Locate the cell with the specified text and output its (X, Y) center coordinate. 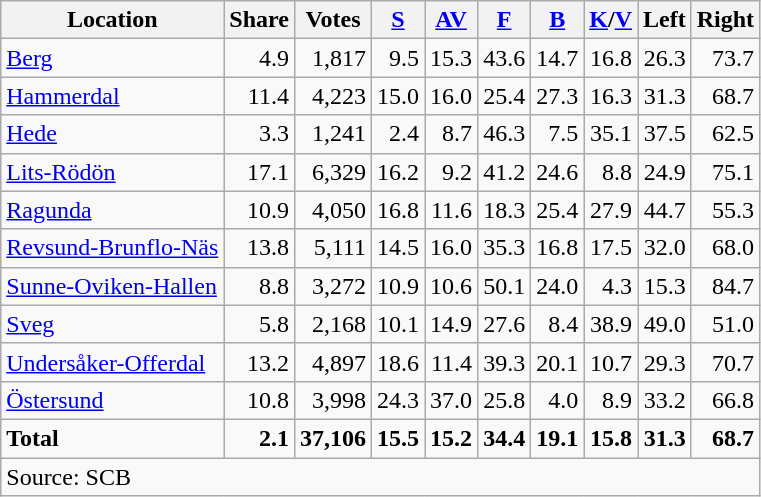
24.3 (398, 400)
35.1 (611, 134)
66.8 (725, 400)
8.4 (558, 324)
5.8 (260, 324)
15.5 (398, 438)
10.8 (260, 400)
17.5 (611, 248)
26.3 (665, 58)
10.1 (398, 324)
15.2 (452, 438)
37.0 (452, 400)
14.7 (558, 58)
24.9 (665, 172)
37,106 (332, 438)
9.2 (452, 172)
39.3 (504, 362)
Hede (112, 134)
18.6 (398, 362)
4.9 (260, 58)
Östersund (112, 400)
4.0 (558, 400)
Location (112, 20)
B (558, 20)
Sveg (112, 324)
2.1 (260, 438)
8.7 (452, 134)
10.6 (452, 286)
68.0 (725, 248)
44.7 (665, 210)
Votes (332, 20)
8.9 (611, 400)
4,223 (332, 96)
34.4 (504, 438)
32.0 (665, 248)
38.9 (611, 324)
Hammerdal (112, 96)
24.6 (558, 172)
25.8 (504, 400)
75.1 (725, 172)
55.3 (725, 210)
5,111 (332, 248)
Source: SCB (380, 477)
43.6 (504, 58)
17.1 (260, 172)
Total (112, 438)
18.3 (504, 210)
Sunne-Oviken-Hallen (112, 286)
9.5 (398, 58)
15.0 (398, 96)
51.0 (725, 324)
7.5 (558, 134)
46.3 (504, 134)
3,272 (332, 286)
20.1 (558, 362)
Lits-Rödön (112, 172)
11.6 (452, 210)
Share (260, 20)
15.8 (611, 438)
19.1 (558, 438)
62.5 (725, 134)
27.9 (611, 210)
1,241 (332, 134)
35.3 (504, 248)
10.7 (611, 362)
24.0 (558, 286)
6,329 (332, 172)
16.3 (611, 96)
AV (452, 20)
4,897 (332, 362)
13.8 (260, 248)
27.6 (504, 324)
2.4 (398, 134)
13.2 (260, 362)
Berg (112, 58)
27.3 (558, 96)
37.5 (665, 134)
73.7 (725, 58)
70.7 (725, 362)
29.3 (665, 362)
84.7 (725, 286)
Revsund-Brunflo-Näs (112, 248)
Left (665, 20)
41.2 (504, 172)
F (504, 20)
S (398, 20)
Undersåker-Offerdal (112, 362)
3.3 (260, 134)
1,817 (332, 58)
K/V (611, 20)
14.5 (398, 248)
50.1 (504, 286)
33.2 (665, 400)
4.3 (611, 286)
49.0 (665, 324)
3,998 (332, 400)
16.2 (398, 172)
Ragunda (112, 210)
2,168 (332, 324)
14.9 (452, 324)
Right (725, 20)
4,050 (332, 210)
